Find where the given text appears and provide that cell's center as [x, y] coordinate. 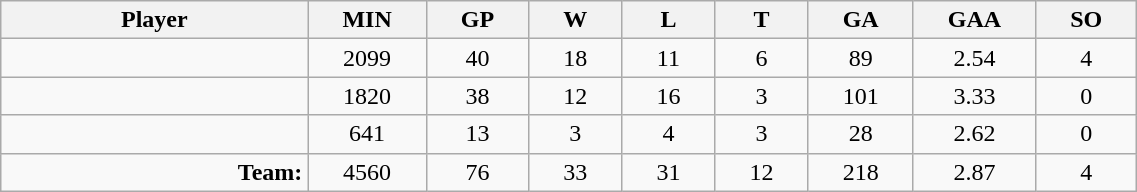
18 [576, 58]
2.62 [974, 134]
101 [860, 96]
2.87 [974, 172]
1820 [367, 96]
SO [1086, 20]
L [668, 20]
33 [576, 172]
Player [154, 20]
11 [668, 58]
76 [477, 172]
2.54 [974, 58]
218 [860, 172]
89 [860, 58]
6 [762, 58]
T [762, 20]
3.33 [974, 96]
16 [668, 96]
2099 [367, 58]
GAA [974, 20]
MIN [367, 20]
38 [477, 96]
641 [367, 134]
13 [477, 134]
40 [477, 58]
28 [860, 134]
Team: [154, 172]
GA [860, 20]
GP [477, 20]
W [576, 20]
31 [668, 172]
4560 [367, 172]
